From the cell containing the given text, extract its center point as [X, Y] coordinate. 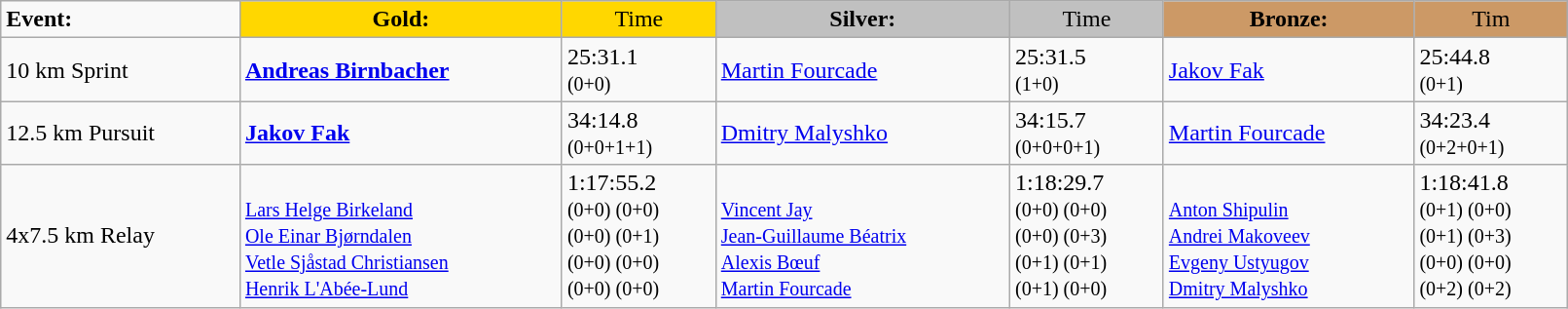
25:44.8(0+1) [1491, 70]
10 km Sprint [121, 70]
Bronze: [1289, 19]
1:17:55.2(0+0) (0+0)(0+0) (0+1)(0+0) (0+0)(0+0) (0+0) [638, 236]
4x7.5 km Relay [121, 236]
Silver: [862, 19]
25:31.5(1+0) [1086, 70]
Gold: [401, 19]
34:23.4(0+2+0+1) [1491, 133]
Lars Helge BirkelandOle Einar BjørndalenVetle Sjåstad ChristiansenHenrik L'Abée-Lund [401, 236]
12.5 km Pursuit [121, 133]
Vincent JayJean-Guillaume BéatrixAlexis BœufMartin Fourcade [862, 236]
Event: [121, 19]
1:18:29.7(0+0) (0+0)(0+0) (0+3)(0+1) (0+1)(0+1) (0+0) [1086, 236]
Anton ShipulinAndrei MakoveevEvgeny UstyugovDmitry Malyshko [1289, 236]
Andreas Birnbacher [401, 70]
1:18:41.8(0+1) (0+0)(0+1) (0+3)(0+0) (0+0)(0+2) (0+2) [1491, 236]
25:31.1(0+0) [638, 70]
Tim [1491, 19]
Dmitry Malyshko [862, 133]
34:14.8(0+0+1+1) [638, 133]
34:15.7(0+0+0+1) [1086, 133]
